Scan for the cell matching the given text and deliver its [x, y] coordinate at center. 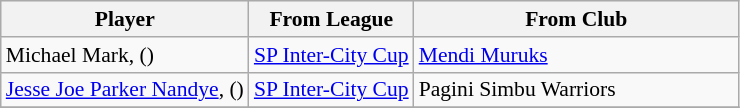
From Club [576, 19]
Pagini Simbu Warriors [576, 90]
Mendi Muruks [576, 55]
Michael Mark, () [125, 55]
Jesse Joe Parker Nandye, () [125, 90]
Player [125, 19]
From League [332, 19]
